Determine the (X, Y) coordinate at the center of the cell enclosing the given text.  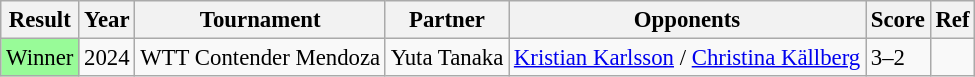
Yuta Tanaka (446, 58)
WTT Contender Mendoza (260, 58)
Year (107, 20)
Ref (952, 20)
2024 (107, 58)
Opponents (688, 20)
Score (898, 20)
Tournament (260, 20)
Partner (446, 20)
Winner (40, 58)
Result (40, 20)
3–2 (898, 58)
Kristian Karlsson / Christina Källberg (688, 58)
